Return the [X, Y] coordinate for the center point of the cell that contains the specified text.  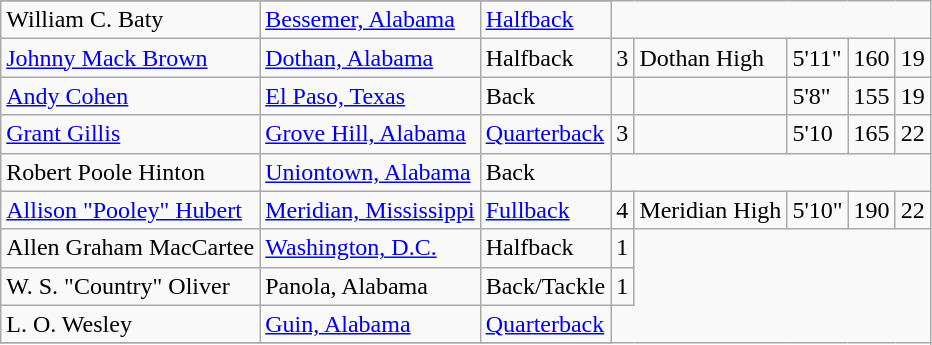
W. S. "Country" Oliver [130, 286]
Grant Gillis [130, 134]
5'11" [818, 58]
Dothan High [710, 58]
Meridian High [710, 210]
Robert Poole Hinton [130, 172]
Dothan, Alabama [370, 58]
William C. Baty [130, 20]
5'8" [818, 96]
Andy Cohen [130, 96]
Washington, D.C. [370, 248]
160 [872, 58]
Grove Hill, Alabama [370, 134]
5'10 [818, 134]
Panola, Alabama [370, 286]
Johnny Mack Brown [130, 58]
190 [872, 210]
Back/Tackle [546, 286]
Fullback [546, 210]
Allen Graham MacCartee [130, 248]
Guin, Alabama [370, 324]
4 [622, 210]
155 [872, 96]
Allison "Pooley" Hubert [130, 210]
Uniontown, Alabama [370, 172]
L. O. Wesley [130, 324]
El Paso, Texas [370, 96]
Meridian, Mississippi [370, 210]
165 [872, 134]
Bessemer, Alabama [370, 20]
5'10" [818, 210]
